Identify which cell holds the provided text, then report its [X, Y] central coordinate. 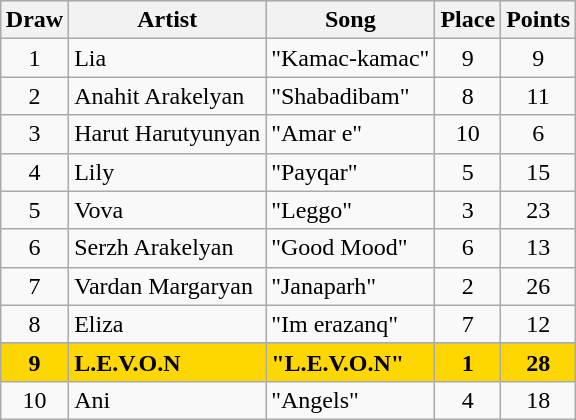
13 [538, 248]
L.E.V.O.N [168, 362]
Song [350, 20]
Lia [168, 58]
Eliza [168, 324]
"Kamac-kamac" [350, 58]
Serzh Arakelyan [168, 248]
"Angels" [350, 400]
"Payqar" [350, 172]
Vova [168, 210]
18 [538, 400]
"Janaparh" [350, 286]
Vardan Margaryan [168, 286]
Points [538, 20]
28 [538, 362]
"Leggo" [350, 210]
12 [538, 324]
Anahit Arakelyan [168, 96]
15 [538, 172]
Harut Harutyunyan [168, 134]
"Im erazanq" [350, 324]
Ani [168, 400]
23 [538, 210]
11 [538, 96]
"Shabadibam" [350, 96]
Draw [34, 20]
Place [468, 20]
"Amar e" [350, 134]
"L.E.V.O.N" [350, 362]
Lily [168, 172]
26 [538, 286]
Artist [168, 20]
"Good Mood" [350, 248]
